For the text-containing cell, return its midpoint in (x, y) coordinate format. 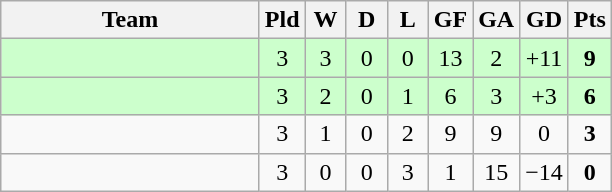
L (408, 20)
GA (496, 20)
Pld (282, 20)
GD (544, 20)
15 (496, 172)
W (326, 20)
D (366, 20)
GF (450, 20)
Team (130, 20)
−14 (544, 172)
Pts (590, 20)
+3 (544, 96)
+11 (544, 58)
13 (450, 58)
